Detect which cell encompasses the target text, then output its (x, y) center coordinate. 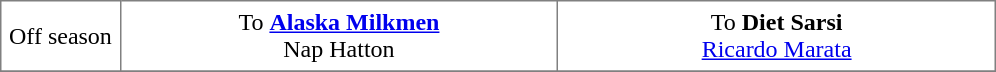
To Diet SarsiRicardo Marata (777, 36)
To Alaska MilkmenNap Hatton (339, 36)
Off season (60, 36)
